Detect which cell encompasses the target text, then output its [x, y] center coordinate. 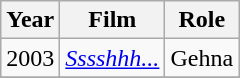
Gehna [202, 58]
2003 [30, 58]
Role [202, 20]
Film [112, 20]
Year [30, 20]
Sssshhh... [112, 58]
